From the cell containing the given text, extract its center point as [x, y] coordinate. 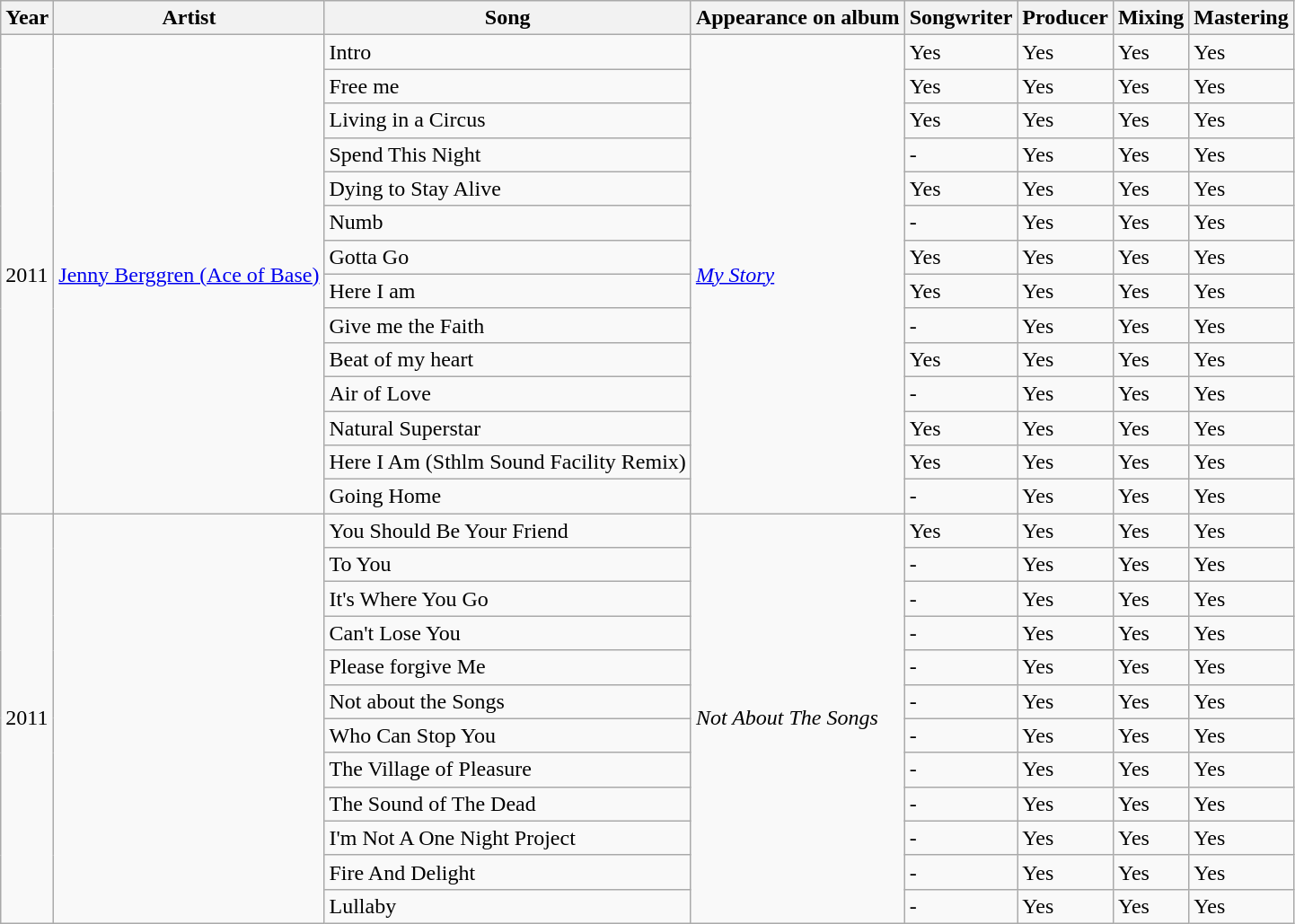
Gotta Go [507, 257]
It's Where You Go [507, 599]
Beat of my heart [507, 359]
Here I Am (Sthlm Sound Facility Remix) [507, 462]
Songwriter [961, 18]
Numb [507, 223]
I'm Not A One Night Project [507, 838]
Artist [189, 18]
You Should Be Your Friend [507, 531]
Mixing [1150, 18]
Dying to Stay Alive [507, 189]
Who Can Stop You [507, 735]
Going Home [507, 497]
To You [507, 565]
Not about the Songs [507, 701]
Song [507, 18]
Here I am [507, 291]
Air of Love [507, 393]
My Story [797, 275]
Intro [507, 52]
Appearance on album [797, 18]
Free me [507, 86]
Fire And Delight [507, 872]
Can't Lose You [507, 633]
Natural Superstar [507, 428]
Mastering [1241, 18]
Not About The Songs [797, 718]
The Sound of The Dead [507, 804]
Year [27, 18]
Give me the Faith [507, 325]
Spend This Night [507, 154]
Please forgive Me [507, 667]
Lullaby [507, 906]
Jenny Berggren (Ace of Base) [189, 275]
The Village of Pleasure [507, 770]
Living in a Circus [507, 120]
Producer [1065, 18]
